Find where the given text appears and provide that cell's center as [X, Y] coordinate. 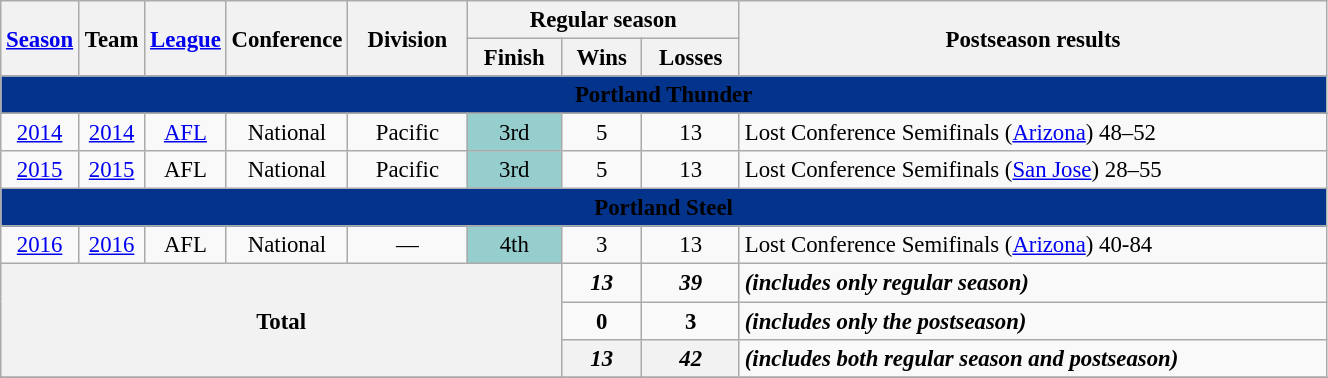
Lost Conference Semifinals (Arizona) 40-84 [1032, 245]
Conference [287, 38]
Total [282, 320]
(includes only the postseason) [1032, 321]
(includes only regular season) [1032, 283]
Lost Conference Semifinals (San Jose) 28–55 [1032, 170]
League [186, 38]
4th [514, 245]
Portland Thunder [664, 95]
Team [111, 38]
(includes both regular season and postseason) [1032, 358]
— [408, 245]
Division [408, 38]
Finish [514, 58]
0 [601, 321]
Wins [601, 58]
Lost Conference Semifinals (Arizona) 48–52 [1032, 133]
39 [691, 283]
Losses [691, 58]
Season [40, 38]
42 [691, 358]
Portland Steel [664, 208]
Postseason results [1032, 38]
Regular season [603, 20]
